Determine the [X, Y] coordinate at the center of the cell enclosing the given text.  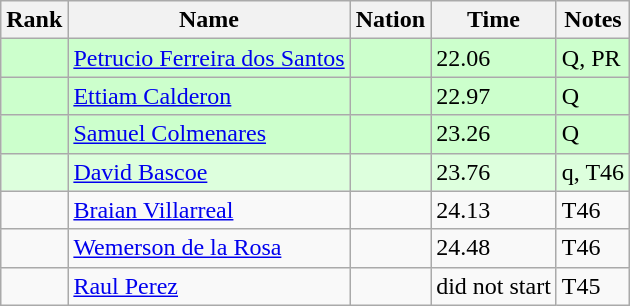
Rank [34, 20]
Petrucio Ferreira dos Santos [209, 58]
T45 [592, 286]
24.48 [494, 248]
Notes [592, 20]
23.26 [494, 134]
Wemerson de la Rosa [209, 248]
Nation [390, 20]
Q, PR [592, 58]
David Bascoe [209, 172]
Raul Perez [209, 286]
22.97 [494, 96]
did not start [494, 286]
24.13 [494, 210]
q, T46 [592, 172]
Braian Villarreal [209, 210]
Time [494, 20]
Name [209, 20]
23.76 [494, 172]
Samuel Colmenares [209, 134]
22.06 [494, 58]
Ettiam Calderon [209, 96]
